Return the [X, Y] coordinate for the center point of the cell that contains the specified text.  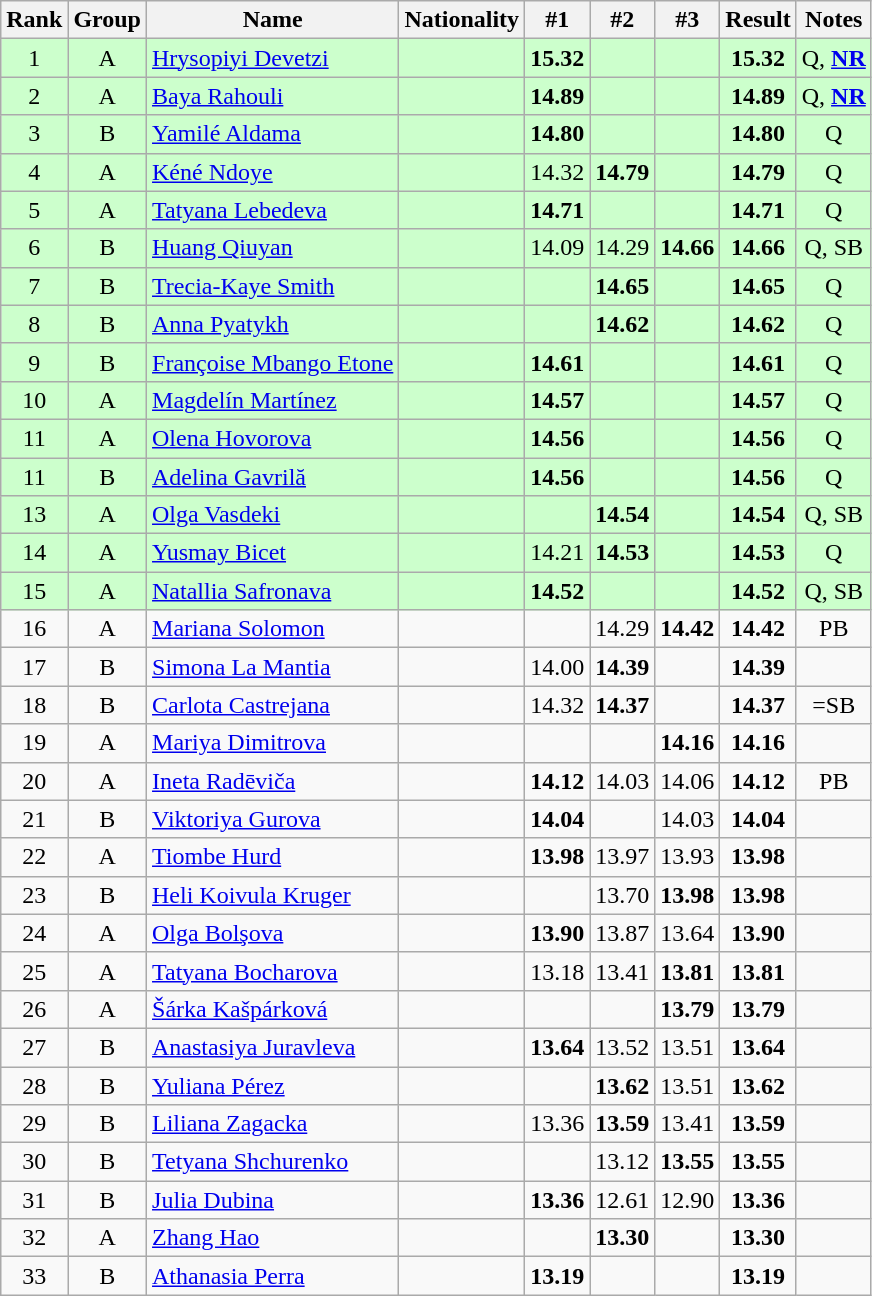
22 [34, 857]
Julia Dubina [273, 1200]
10 [34, 400]
27 [34, 1047]
17 [34, 667]
Kéné Ndoye [273, 172]
Hrysopiyi Devetzi [273, 58]
Baya Rahouli [273, 96]
Tiombe Hurd [273, 857]
14.00 [558, 667]
Nationality [462, 20]
15 [34, 591]
Heli Koivula Kruger [273, 895]
12.90 [688, 1200]
Carlota Castrejana [273, 705]
Rank [34, 20]
29 [34, 1124]
8 [34, 324]
Notes [834, 20]
3 [34, 134]
#3 [688, 20]
25 [34, 971]
Group [108, 20]
Natallia Safronava [273, 591]
Olga Bolşova [273, 933]
Yamilé Aldama [273, 134]
14.09 [558, 248]
4 [34, 172]
12.61 [622, 1200]
14.21 [558, 553]
Magdelín Martínez [273, 400]
28 [34, 1085]
Tatyana Bocharova [273, 971]
Ineta Radēviča [273, 781]
Result [758, 20]
31 [34, 1200]
21 [34, 819]
Tetyana Shchurenko [273, 1162]
Anna Pyatykh [273, 324]
Tatyana Lebedeva [273, 210]
32 [34, 1238]
20 [34, 781]
Yusmay Bicet [273, 553]
Françoise Mbango Etone [273, 362]
Name [273, 20]
2 [34, 96]
19 [34, 743]
26 [34, 1009]
18 [34, 705]
13.12 [622, 1162]
6 [34, 248]
Liliana Zagacka [273, 1124]
13 [34, 515]
Huang Qiuyan [273, 248]
13.52 [622, 1047]
7 [34, 286]
Athanasia Perra [273, 1276]
=SB [834, 705]
33 [34, 1276]
#2 [622, 20]
13.93 [688, 857]
16 [34, 629]
#1 [558, 20]
Yuliana Pérez [273, 1085]
Mariya Dimitrova [273, 743]
13.70 [622, 895]
14 [34, 553]
14.06 [688, 781]
23 [34, 895]
Trecia-Kaye Smith [273, 286]
1 [34, 58]
Olga Vasdeki [273, 515]
Zhang Hao [273, 1238]
9 [34, 362]
5 [34, 210]
Mariana Solomon [273, 629]
Adelina Gavrilă [273, 477]
Šárka Kašpárková [273, 1009]
Viktoriya Gurova [273, 819]
24 [34, 933]
13.97 [622, 857]
Simona La Mantia [273, 667]
13.87 [622, 933]
Anastasiya Juravleva [273, 1047]
Olena Hovorova [273, 438]
30 [34, 1162]
13.18 [558, 971]
